For the text-containing cell, return its midpoint in [X, Y] coordinate format. 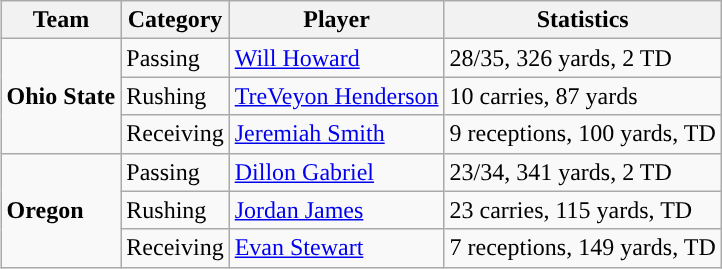
TreVeyon Henderson [336, 96]
23/34, 341 yards, 2 TD [582, 172]
Oregon [61, 210]
Jeremiah Smith [336, 134]
Statistics [582, 20]
23 carries, 115 yards, TD [582, 210]
10 carries, 87 yards [582, 96]
Will Howard [336, 58]
28/35, 326 yards, 2 TD [582, 58]
Ohio State [61, 96]
7 receptions, 149 yards, TD [582, 248]
Team [61, 20]
9 receptions, 100 yards, TD [582, 134]
Category [175, 20]
Evan Stewart [336, 248]
Player [336, 20]
Dillon Gabriel [336, 172]
Jordan James [336, 210]
